From the cell containing the given text, extract its center point as (X, Y) coordinate. 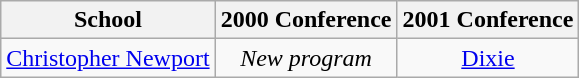
Christopher Newport (108, 58)
New program (306, 58)
2000 Conference (306, 20)
School (108, 20)
Dixie (488, 58)
2001 Conference (488, 20)
